Capture the cell that displays the provided text and extract its (X, Y) central coordinate. 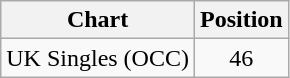
Chart (98, 20)
Position (241, 20)
UK Singles (OCC) (98, 58)
46 (241, 58)
